Pinpoint the cell where the given text exists, returning its [X, Y] midpoint coordinate. 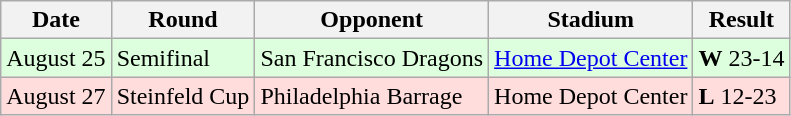
Philadelphia Barrage [372, 96]
L 12-23 [742, 96]
Result [742, 20]
August 25 [56, 58]
W 23-14 [742, 58]
August 27 [56, 96]
Stadium [591, 20]
Opponent [372, 20]
San Francisco Dragons [372, 58]
Round [183, 20]
Steinfeld Cup [183, 96]
Semifinal [183, 58]
Date [56, 20]
